Capture the cell that displays the provided text and extract its [X, Y] central coordinate. 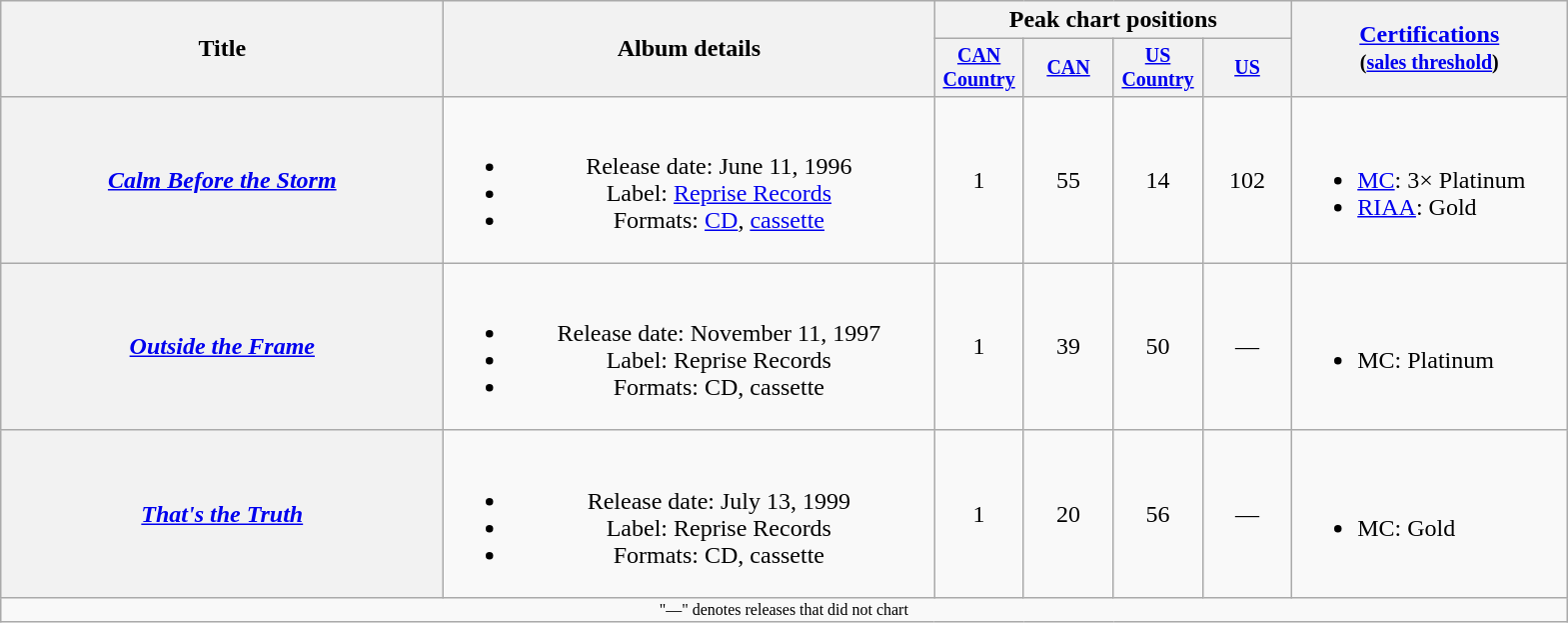
MC: 3× PlatinumRIAA: Gold [1429, 180]
Album details [690, 49]
"—" denotes releases that did not chart [784, 609]
That's the Truth [222, 514]
MC: Gold [1429, 514]
55 [1067, 180]
56 [1157, 514]
US Country [1157, 68]
CAN [1067, 68]
CAN Country [979, 68]
Release date: July 13, 1999Label: Reprise RecordsFormats: CD, cassette [690, 514]
102 [1247, 180]
MC: Platinum [1429, 346]
Certifications(sales threshold) [1429, 49]
14 [1157, 180]
39 [1067, 346]
Peak chart positions [1113, 20]
Calm Before the Storm [222, 180]
Release date: June 11, 1996Label: Reprise RecordsFormats: CD, cassette [690, 180]
20 [1067, 514]
Release date: November 11, 1997Label: Reprise RecordsFormats: CD, cassette [690, 346]
US [1247, 68]
Title [222, 49]
50 [1157, 346]
Outside the Frame [222, 346]
